Extract the [x, y] coordinate from the center of the cell holding the provided text.  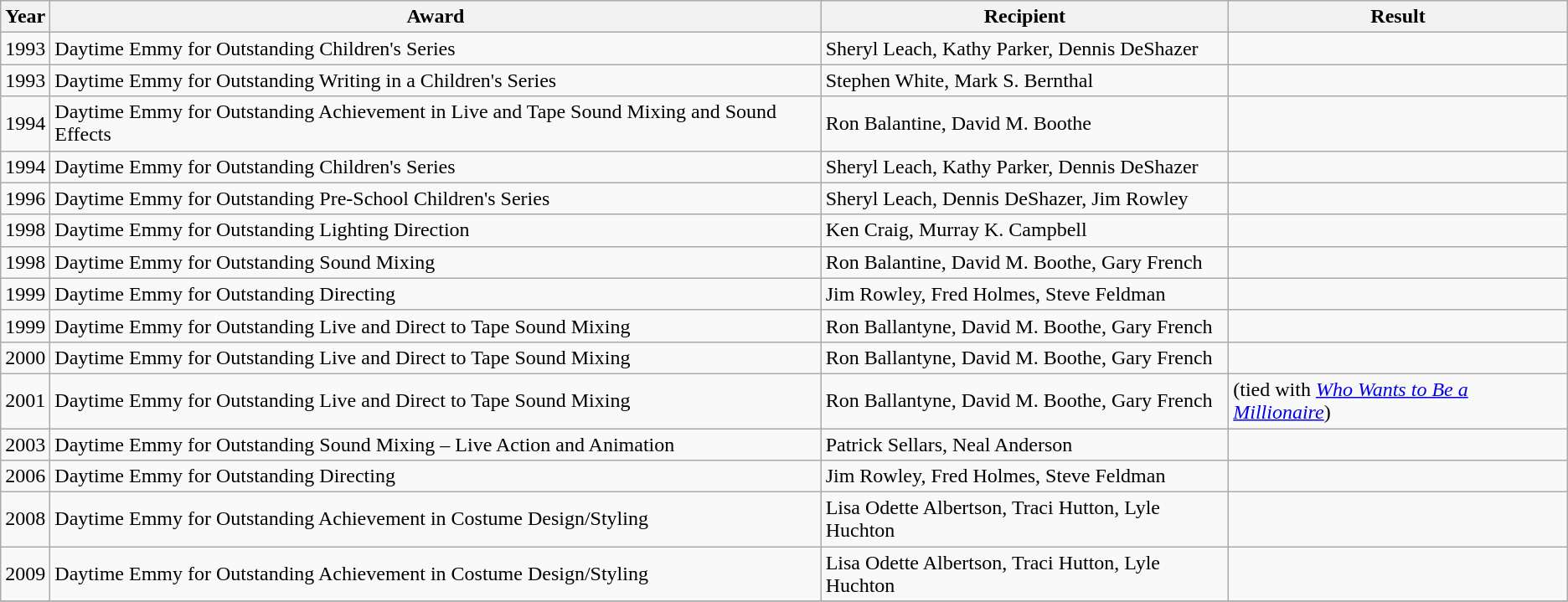
Ron Balantine, David M. Boothe, Gary French [1025, 262]
2000 [25, 358]
Ken Craig, Murray K. Campbell [1025, 230]
Result [1399, 17]
Stephen White, Mark S. Bernthal [1025, 80]
Award [436, 17]
Recipient [1025, 17]
Daytime Emmy for Outstanding Sound Mixing [436, 262]
(tied with Who Wants to Be a Millionaire) [1399, 400]
Daytime Emmy for Outstanding Writing in a Children's Series [436, 80]
Ron Balantine, David M. Boothe [1025, 124]
Daytime Emmy for Outstanding Sound Mixing – Live Action and Animation [436, 445]
Daytime Emmy for Outstanding Lighting Direction [436, 230]
2008 [25, 519]
Daytime Emmy for Outstanding Pre-School Children's Series [436, 198]
Daytime Emmy for Outstanding Achievement in Live and Tape Sound Mixing and Sound Effects [436, 124]
2006 [25, 476]
2001 [25, 400]
Sheryl Leach, Dennis DeShazer, Jim Rowley [1025, 198]
2009 [25, 574]
2003 [25, 445]
Patrick Sellars, Neal Anderson [1025, 445]
1996 [25, 198]
Year [25, 17]
